Identify which cell holds the provided text, then report its [x, y] central coordinate. 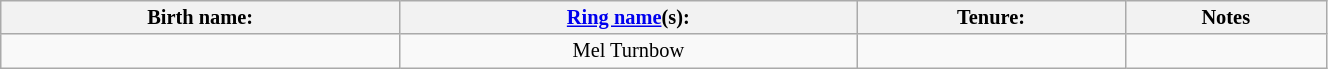
Birth name: [200, 17]
Tenure: [991, 17]
Ring name(s): [629, 17]
Notes [1226, 17]
Mel Turnbow [629, 51]
